Search for the cell housing the specified text and yield its [X, Y] center coordinate. 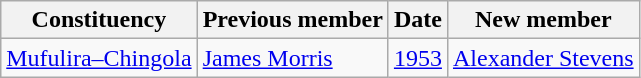
Constituency [99, 20]
Mufulira–Chingola [99, 58]
Date [418, 20]
Alexander Stevens [543, 58]
Previous member [292, 20]
1953 [418, 58]
James Morris [292, 58]
New member [543, 20]
